Return (X, Y) of the center of cell containing provided text 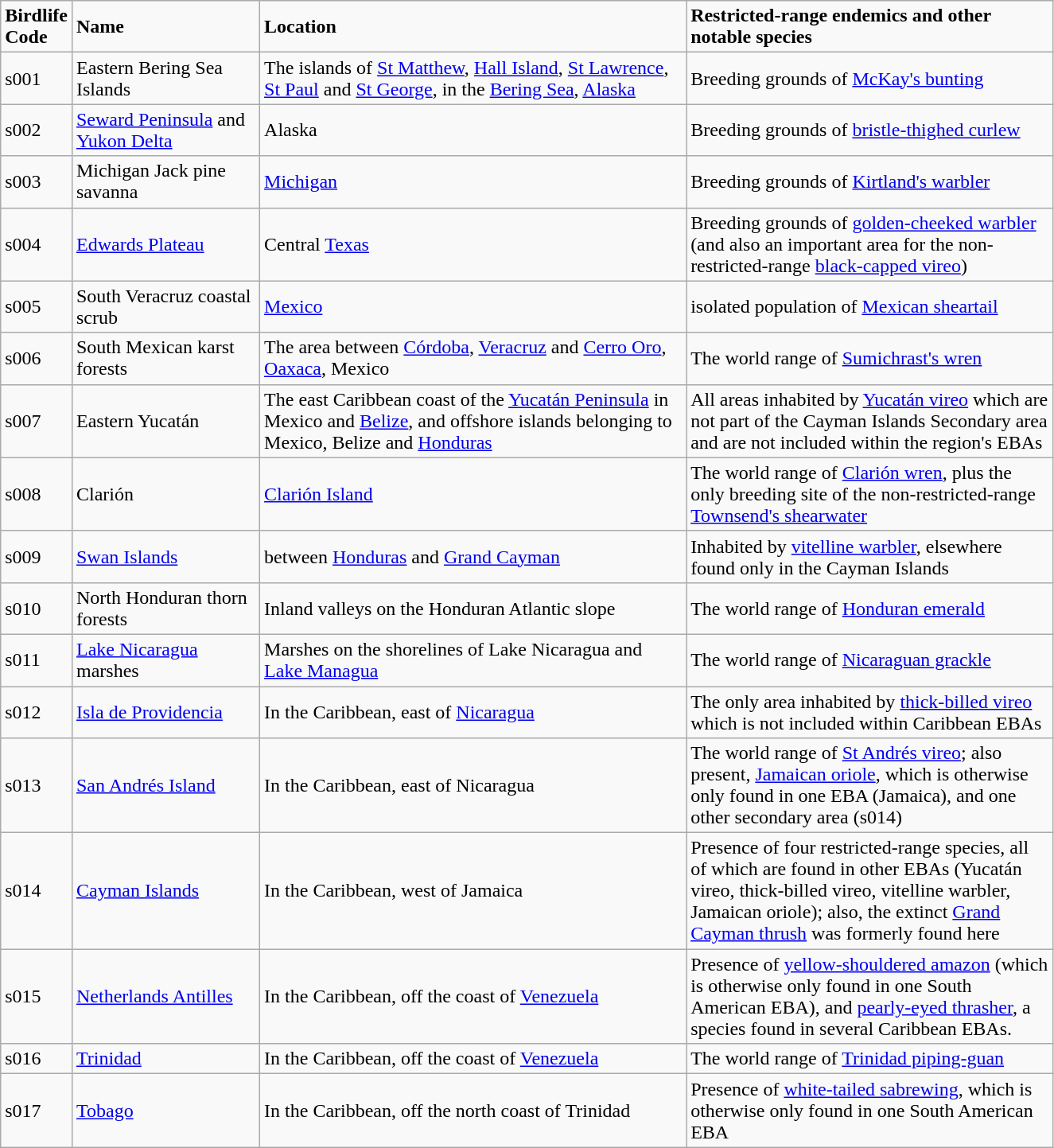
Breeding grounds of golden-cheeked warbler (and also an important area for the non-restricted-range black-capped vireo) (870, 244)
Swan Islands (165, 557)
Birdlife Code (37, 27)
The world range of Clarión wren, plus the only breeding site of the non-restricted-range Townsend's shearwater (870, 494)
Tobago (165, 1111)
s009 (37, 557)
Breeding grounds of Kirtland's warbler (870, 181)
Mexico (473, 307)
Location (473, 27)
Inland valleys on the Honduran Atlantic slope (473, 608)
Clarión (165, 494)
Name (165, 27)
Michigan Jack pine savanna (165, 181)
In the Caribbean, off the north coast of Trinidad (473, 1111)
Marshes on the shorelines of Lake Nicaragua and Lake Managua (473, 660)
s006 (37, 358)
The world range of Honduran emerald (870, 608)
Restricted-range endemics and other notable species (870, 27)
between Honduras and Grand Cayman (473, 557)
s002 (37, 130)
s014 (37, 891)
South Veracruz coastal scrub (165, 307)
s001 (37, 78)
Eastern Bering Sea Islands (165, 78)
Michigan (473, 181)
South Mexican karst forests (165, 358)
s008 (37, 494)
s007 (37, 421)
Inhabited by vitelline warbler, elsewhere found only in the Cayman Islands (870, 557)
The east Caribbean coast of the Yucatán Peninsula in Mexico and Belize, and offshore islands belonging to Mexico, Belize and Honduras (473, 421)
Isla de Providencia (165, 711)
Breeding grounds of McKay's bunting (870, 78)
isolated population of Mexican sheartail (870, 307)
The world range of Sumichrast's wren (870, 358)
s003 (37, 181)
s005 (37, 307)
s013 (37, 786)
San Andrés Island (165, 786)
s010 (37, 608)
The world range of Nicaraguan grackle (870, 660)
Trinidad (165, 1059)
s015 (37, 996)
s012 (37, 711)
The islands of St Matthew, Hall Island, St Lawrence, St Paul and St George, in the Bering Sea, Alaska (473, 78)
In the Caribbean, west of Jamaica (473, 891)
All areas inhabited by Yucatán vireo which are not part of the Cayman Islands Secondary area and are not included within the region's EBAs (870, 421)
s017 (37, 1111)
Netherlands Antilles (165, 996)
Seward Peninsula and Yukon Delta (165, 130)
Presence of white-tailed sabrewing, which is otherwise only found in one South American EBA (870, 1111)
Cayman Islands (165, 891)
s004 (37, 244)
Lake Nicaragua marshes (165, 660)
Edwards Plateau (165, 244)
Alaska (473, 130)
The world range of Trinidad piping-guan (870, 1059)
North Honduran thorn forests (165, 608)
The area between Córdoba, Veracruz and Cerro Oro, Oaxaca, Mexico (473, 358)
Clarión Island (473, 494)
Breeding grounds of bristle-thighed curlew (870, 130)
Central Texas (473, 244)
s016 (37, 1059)
Eastern Yucatán (165, 421)
The only area inhabited by thick-billed vireo which is not included within Caribbean EBAs (870, 711)
s011 (37, 660)
